For the text-containing cell, return its midpoint in (x, y) coordinate format. 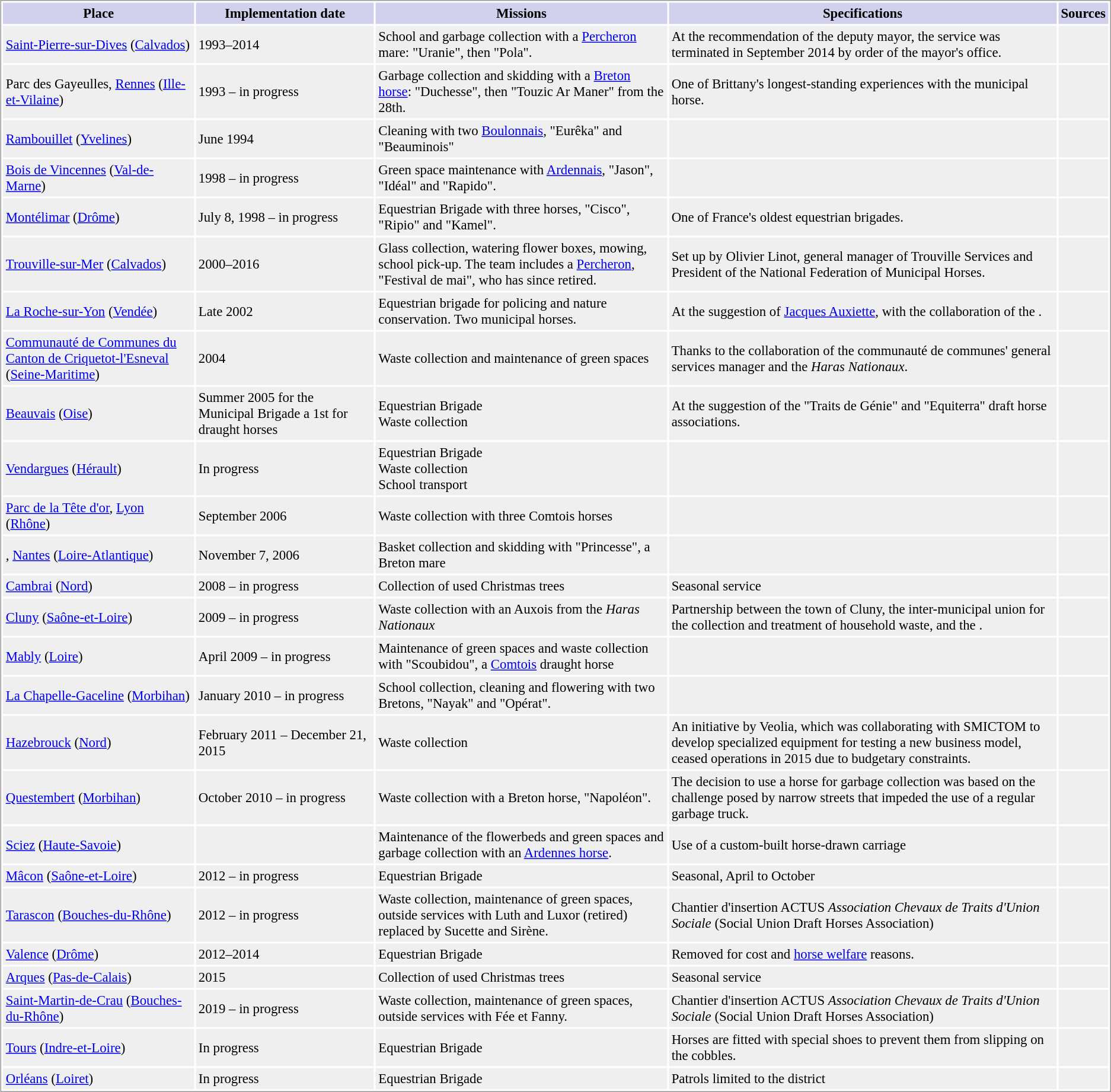
Cluny (Saône-et-Loire) (98, 618)
October 2010 – in progress (285, 797)
Late 2002 (285, 312)
Tours (Indre-et-Loire) (98, 1048)
School and garbage collection with a Percheron mare: "Uranie", then "Pola". (522, 45)
January 2010 – in progress (285, 696)
Valence (Drôme) (98, 954)
Garbage collection and skidding with a Breton horse: "Duchesse", then "Touzic Ar Maner" from the 28th. (522, 92)
Saint-Pierre-sur-Dives (Calvados) (98, 45)
At the recommendation of the deputy mayor, the service was terminated in September 2014 by order of the mayor's office. (863, 45)
Waste collection with three Comtois horses (522, 516)
Orléans (Loiret) (98, 1079)
Waste collection and maintenance of green spaces (522, 359)
1993 – in progress (285, 92)
July 8, 1998 – in progress (285, 217)
One of Brittany's longest-standing experiences with the municipal horse. (863, 92)
Bois de Vincennes (Val-de-Marne) (98, 178)
School collection, cleaning and flowering with two Bretons, "Nayak" and "Opérat". (522, 696)
Use of a custom-built horse-drawn carriage (863, 845)
September 2006 (285, 516)
Specifications (863, 13)
Summer 2005 for the Municipal Brigade a 1st for draught horses (285, 413)
Partnership between the town of Cluny, the inter-municipal union for the collection and treatment of household waste, and the . (863, 618)
2009 – in progress (285, 618)
Thanks to the collaboration of the communauté de communes' general services manager and the Haras Nationaux. (863, 359)
La Roche-sur-Yon (Vendée) (98, 312)
Removed for cost and horse welfare reasons. (863, 954)
2008 – in progress (285, 586)
Montélimar (Drôme) (98, 217)
Waste collection (522, 743)
Beauvais (Oise) (98, 413)
Trouville-sur-Mer (Calvados) (98, 264)
Waste collection with a Breton horse, "Napoléon". (522, 797)
Hazebrouck (Nord) (98, 743)
Seasonal, April to October (863, 876)
Equestrian brigade for policing and nature conservation. Two municipal horses. (522, 312)
2019 – in progress (285, 1009)
Questembert (Morbihan) (98, 797)
Place (98, 13)
Cleaning with two Boulonnais, "Eurêka" and "Beauminois" (522, 139)
Communauté de Communes du Canton de Criquetot-l'Esneval (Seine-Maritime) (98, 359)
Sciez (Haute-Savoie) (98, 845)
Patrols limited to the district (863, 1079)
Waste collection with an Auxois from the Haras Nationaux (522, 618)
1998 – in progress (285, 178)
Cambrai (Nord) (98, 586)
Vendargues (Hérault) (98, 469)
June 1994 (285, 139)
Mâcon (Saône-et-Loire) (98, 876)
Basket collection and skidding with "Princesse", a Breton mare (522, 555)
April 2009 – in progress (285, 657)
2012–2014 (285, 954)
Equestrian BrigadeWaste collectionSchool transport (522, 469)
Horses are fitted with special shoes to prevent them from slipping on the cobbles. (863, 1048)
Tarascon (Bouches-du-Rhône) (98, 915)
Maintenance of green spaces and waste collection with "Scoubidou", a Comtois draught horse (522, 657)
2004 (285, 359)
, Nantes (Loire-Atlantique) (98, 555)
Implementation date (285, 13)
Maintenance of the flowerbeds and green spaces and garbage collection with an Ardennes horse. (522, 845)
Equestrian Brigade with three horses, "Cisco", "Ripio" and "Kamel". (522, 217)
Arques (Pas-de-Calais) (98, 977)
Sources (1084, 13)
Mably (Loire) (98, 657)
November 7, 2006 (285, 555)
Green space maintenance with Ardennais, "Jason", "Idéal" and "Rapido". (522, 178)
Parc des Gayeulles, Rennes (Ille-et-Vilaine) (98, 92)
At the suggestion of the "Traits de Génie" and "Equiterra" draft horse associations. (863, 413)
La Chapelle-Gaceline (Morbihan) (98, 696)
Glass collection, watering flower boxes, mowing, school pick-up. The team includes a Percheron, "Festival de mai", who has since retired. (522, 264)
2000–2016 (285, 264)
1993–2014 (285, 45)
Waste collection, maintenance of green spaces, outside services with Luth and Luxor (retired) replaced by Sucette and Sirène. (522, 915)
2015 (285, 977)
Saint-Martin-de-Crau (Bouches-du-Rhône) (98, 1009)
Equestrian BrigadeWaste collection (522, 413)
Parc de la Tête d'or, Lyon (Rhône) (98, 516)
Missions (522, 13)
One of France's oldest equestrian brigades. (863, 217)
Waste collection, maintenance of green spaces, outside services with Fée et Fanny. (522, 1009)
Set up by Olivier Linot, general manager of Trouville Services and President of the National Federation of Municipal Horses. (863, 264)
February 2011 – December 21, 2015 (285, 743)
At the suggestion of Jacques Auxiette, with the collaboration of the . (863, 312)
Rambouillet (Yvelines) (98, 139)
